Detect which cell encompasses the target text, then output its (X, Y) center coordinate. 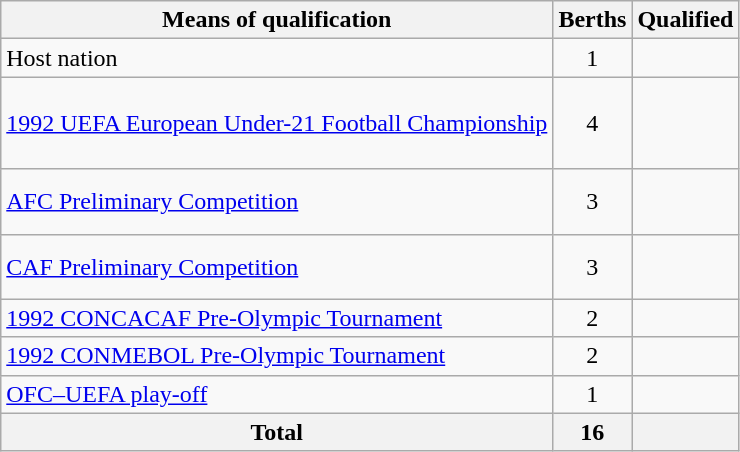
Qualified (686, 20)
1992 CONCACAF Pre-Olympic Tournament (277, 318)
Berths (592, 20)
AFC Preliminary Competition (277, 202)
4 (592, 123)
16 (592, 432)
Total (277, 432)
1992 CONMEBOL Pre-Olympic Tournament (277, 356)
CAF Preliminary Competition (277, 266)
OFC–UEFA play-off (277, 394)
Means of qualification (277, 20)
Host nation (277, 58)
1992 UEFA European Under-21 Football Championship (277, 123)
